Return [X, Y] of the center of cell containing provided text 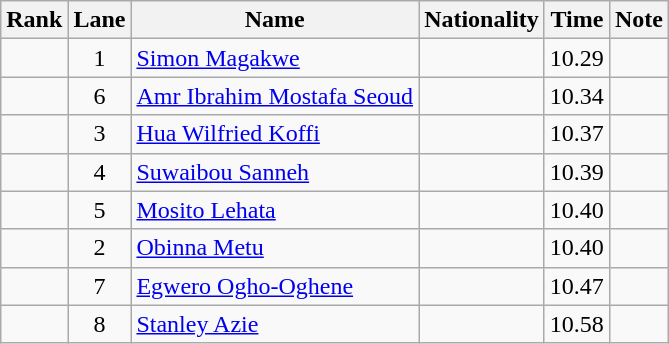
Time [576, 20]
3 [100, 134]
Simon Magakwe [275, 58]
7 [100, 286]
10.47 [576, 286]
10.58 [576, 324]
5 [100, 210]
1 [100, 58]
Lane [100, 20]
Name [275, 20]
10.34 [576, 96]
Rank [34, 20]
Obinna Metu [275, 248]
Nationality [482, 20]
Amr Ibrahim Mostafa Seoud [275, 96]
Suwaibou Sanneh [275, 172]
10.39 [576, 172]
Mosito Lehata [275, 210]
Note [638, 20]
Hua Wilfried Koffi [275, 134]
Egwero Ogho-Oghene [275, 286]
Stanley Azie [275, 324]
6 [100, 96]
8 [100, 324]
2 [100, 248]
4 [100, 172]
10.37 [576, 134]
10.29 [576, 58]
